Find where the given text appears and provide that cell's center as (X, Y) coordinate. 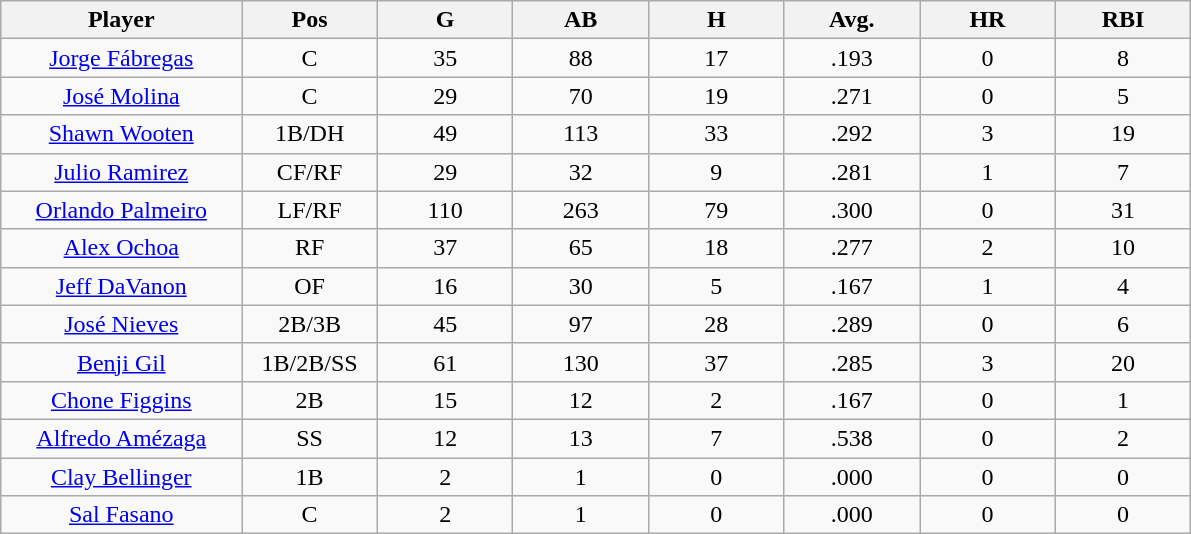
.538 (852, 438)
Sal Fasano (122, 515)
HR (988, 20)
61 (445, 362)
110 (445, 210)
8 (1123, 58)
18 (716, 248)
28 (716, 324)
Player (122, 20)
.193 (852, 58)
79 (716, 210)
Clay Bellinger (122, 477)
2B/3B (310, 324)
Julio Ramirez (122, 172)
.277 (852, 248)
6 (1123, 324)
H (716, 20)
4 (1123, 286)
35 (445, 58)
LF/RF (310, 210)
Alex Ochoa (122, 248)
31 (1123, 210)
AB (581, 20)
1B/DH (310, 134)
20 (1123, 362)
CF/RF (310, 172)
97 (581, 324)
.300 (852, 210)
Jorge Fábregas (122, 58)
88 (581, 58)
Alfredo Amézaga (122, 438)
1B (310, 477)
RF (310, 248)
Jeff DaVanon (122, 286)
José Molina (122, 96)
33 (716, 134)
José Nieves (122, 324)
Avg. (852, 20)
.285 (852, 362)
49 (445, 134)
70 (581, 96)
16 (445, 286)
.271 (852, 96)
45 (445, 324)
.292 (852, 134)
Pos (310, 20)
G (445, 20)
9 (716, 172)
17 (716, 58)
15 (445, 400)
65 (581, 248)
32 (581, 172)
Chone Figgins (122, 400)
RBI (1123, 20)
Shawn Wooten (122, 134)
OF (310, 286)
2B (310, 400)
30 (581, 286)
Orlando Palmeiro (122, 210)
263 (581, 210)
SS (310, 438)
10 (1123, 248)
.281 (852, 172)
Benji Gil (122, 362)
13 (581, 438)
1B/2B/SS (310, 362)
.289 (852, 324)
130 (581, 362)
113 (581, 134)
